Find where the given text appears and provide that cell's center as [x, y] coordinate. 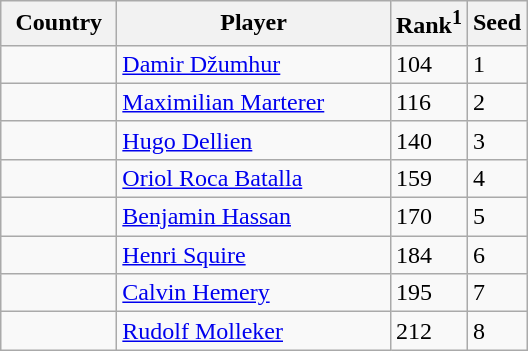
8 [496, 331]
Player [254, 24]
Damir Džumhur [254, 64]
Seed [496, 24]
104 [428, 64]
Calvin Hemery [254, 293]
2 [496, 102]
Rank1 [428, 24]
Benjamin Hassan [254, 217]
170 [428, 217]
Hugo Dellien [254, 140]
Henri Squire [254, 255]
5 [496, 217]
Oriol Roca Batalla [254, 178]
184 [428, 255]
4 [496, 178]
6 [496, 255]
195 [428, 293]
140 [428, 140]
Maximilian Marterer [254, 102]
3 [496, 140]
159 [428, 178]
212 [428, 331]
116 [428, 102]
1 [496, 64]
Country [59, 24]
Rudolf Molleker [254, 331]
7 [496, 293]
